Extract the [x, y] coordinate from the center of the cell holding the provided text.  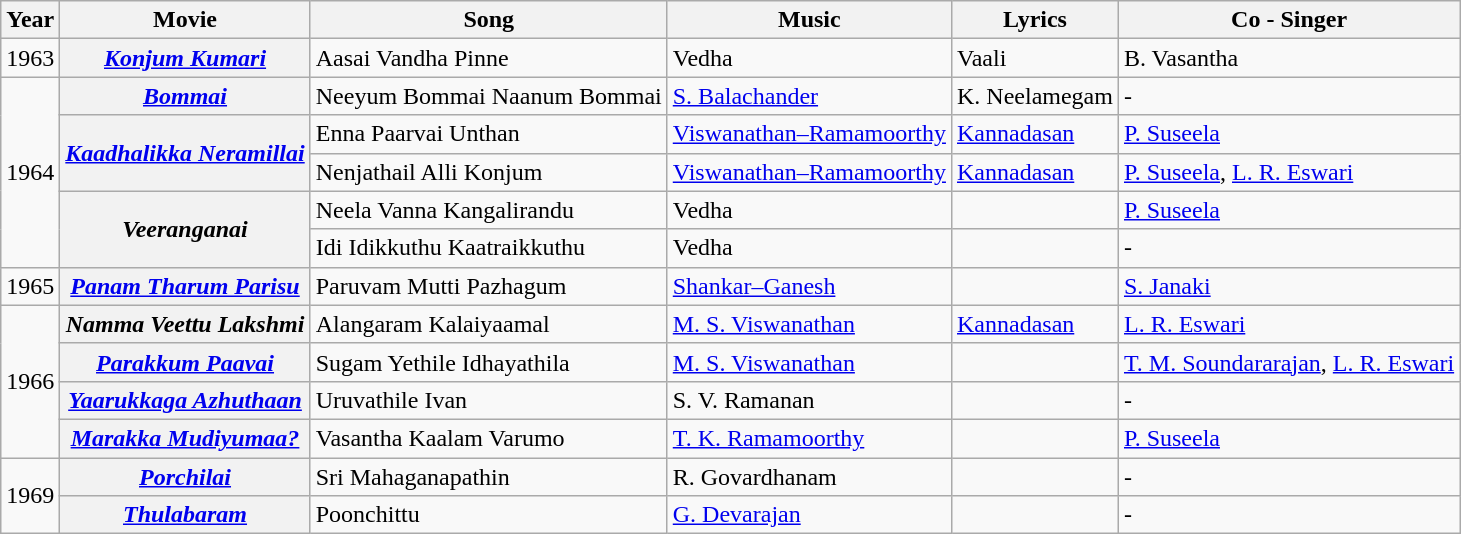
Vasantha Kaalam Varumo [488, 438]
Uruvathile Ivan [488, 400]
K. Neelamegam [1034, 96]
Marakka Mudiyumaa? [185, 438]
T. K. Ramamoorthy [809, 438]
1966 [30, 381]
1963 [30, 58]
Sugam Yethile Idhayathila [488, 362]
Nenjathail Alli Konjum [488, 172]
Poonchittu [488, 515]
Thulabaram [185, 515]
Idi Idikkuthu Kaatraikkuthu [488, 248]
Namma Veettu Lakshmi [185, 324]
Paruvam Mutti Pazhagum [488, 286]
Music [809, 20]
1969 [30, 496]
Neela Vanna Kangalirandu [488, 210]
Bommai [185, 96]
Alangaram Kalaiyaamal [488, 324]
Yaarukkaga Azhuthaan [185, 400]
Sri Mahaganapathin [488, 477]
S. Balachander [809, 96]
S. V. Ramanan [809, 400]
Shankar–Ganesh [809, 286]
Song [488, 20]
S. Janaki [1288, 286]
B. Vasantha [1288, 58]
Co - Singer [1288, 20]
Movie [185, 20]
1965 [30, 286]
Neeyum Bommai Naanum Bommai [488, 96]
Porchilai [185, 477]
Enna Paarvai Unthan [488, 134]
Konjum Kumari [185, 58]
G. Devarajan [809, 515]
Lyrics [1034, 20]
Vaali [1034, 58]
T. M. Soundararajan, L. R. Eswari [1288, 362]
Kaadhalikka Neramillai [185, 153]
Veeranganai [185, 229]
Aasai Vandha Pinne [488, 58]
R. Govardhanam [809, 477]
L. R. Eswari [1288, 324]
Panam Tharum Parisu [185, 286]
1964 [30, 172]
Parakkum Paavai [185, 362]
Year [30, 20]
P. Suseela, L. R. Eswari [1288, 172]
